Capture the cell that displays the provided text and extract its [X, Y] central coordinate. 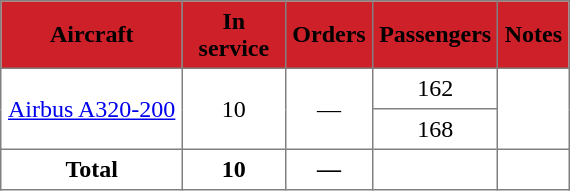
Notes [534, 35]
In service [234, 35]
168 [434, 129]
Passengers [434, 35]
162 [434, 88]
Airbus A320-200 [92, 108]
Aircraft [92, 35]
Orders [330, 35]
Total [92, 169]
